For the text-containing cell, return its midpoint in [X, Y] coordinate format. 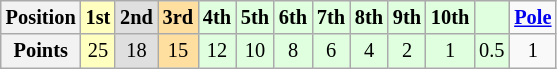
4th [217, 17]
8 [293, 51]
1st [98, 17]
18 [136, 51]
9th [407, 17]
2 [407, 51]
5th [255, 17]
6 [331, 51]
7th [331, 17]
4 [369, 51]
10th [450, 17]
12 [217, 51]
Points [41, 51]
10 [255, 51]
8th [369, 17]
2nd [136, 17]
0.5 [492, 51]
15 [178, 51]
Pole [532, 17]
6th [293, 17]
25 [98, 51]
Position [41, 17]
3rd [178, 17]
